Extract the (X, Y) coordinate from the center of the cell holding the provided text.  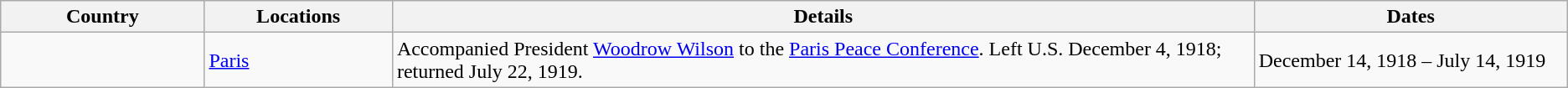
Locations (298, 17)
Accompanied President Woodrow Wilson to the Paris Peace Conference. Left U.S. December 4, 1918; returned July 22, 1919. (823, 60)
Country (102, 17)
Details (823, 17)
December 14, 1918 – July 14, 1919 (1411, 60)
Dates (1411, 17)
Paris (298, 60)
